Pinpoint the cell where the given text exists, returning its [x, y] midpoint coordinate. 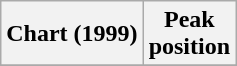
Peakposition [189, 34]
Chart (1999) [72, 34]
